Capture the cell that displays the provided text and extract its [x, y] central coordinate. 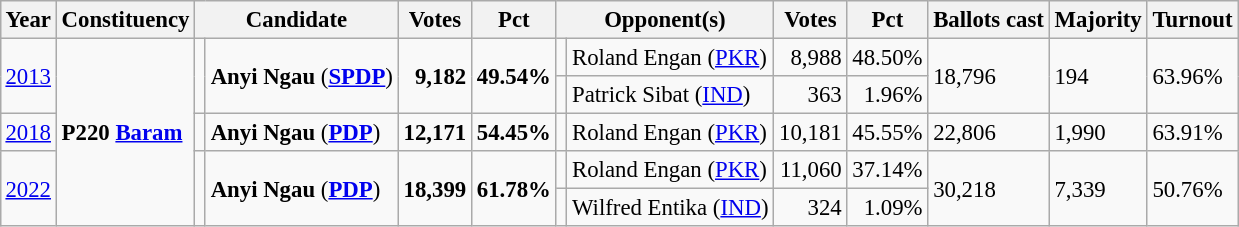
324 [810, 208]
Ballots cast [988, 20]
Year [28, 20]
45.55% [888, 133]
63.96% [1192, 76]
48.50% [888, 57]
49.54% [514, 76]
2022 [28, 188]
194 [1098, 76]
61.78% [514, 188]
10,181 [810, 133]
18,399 [434, 188]
Turnout [1192, 20]
63.91% [1192, 133]
12,171 [434, 133]
2018 [28, 133]
Opponent(s) [665, 20]
Majority [1098, 20]
18,796 [988, 76]
1.09% [888, 208]
Patrick Sibat (IND) [670, 95]
Constituency [125, 20]
7,339 [1098, 188]
2013 [28, 76]
1.96% [888, 95]
Candidate [296, 20]
54.45% [514, 133]
37.14% [888, 170]
P220 Baram [125, 132]
Anyi Ngau (SPDP) [302, 76]
30,218 [988, 188]
22,806 [988, 133]
50.76% [1192, 188]
Wilfred Entika (IND) [670, 208]
363 [810, 95]
1,990 [1098, 133]
8,988 [810, 57]
9,182 [434, 76]
11,060 [810, 170]
